Capture the cell that displays the provided text and extract its (x, y) central coordinate. 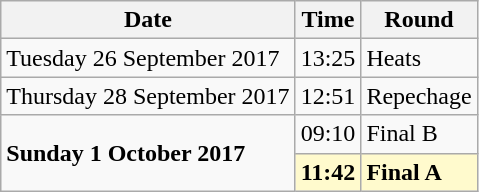
Final A (419, 172)
Final B (419, 134)
12:51 (328, 96)
Tuesday 26 September 2017 (148, 58)
Thursday 28 September 2017 (148, 96)
Heats (419, 58)
Time (328, 20)
Date (148, 20)
11:42 (328, 172)
13:25 (328, 58)
Round (419, 20)
Repechage (419, 96)
09:10 (328, 134)
Sunday 1 October 2017 (148, 153)
